Capture the cell that displays the provided text and extract its [X, Y] central coordinate. 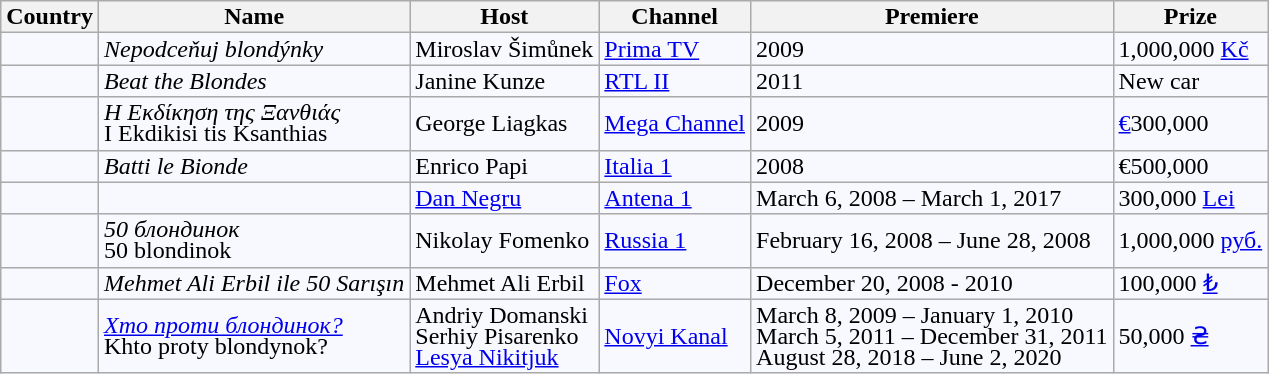
Novyi Kanal [675, 336]
Nikolay Fomenko [504, 240]
Andriy Domanski Serhiy Pisarenko Lesya Nikitjuk [504, 336]
Dan Negru [504, 198]
50 блондинок50 blondinok [254, 240]
Fox [675, 283]
Miroslav Šimůnek [504, 49]
€500,000 [1190, 166]
Nepodceňuj blondýnky [254, 49]
Antena 1 [675, 198]
Russia 1 [675, 240]
€300,000 [1190, 124]
RTL II [675, 81]
Janine Kunze [504, 81]
2011 [932, 81]
Mehmet Ali Erbil ile 50 Sarışın [254, 283]
George Liagkas [504, 124]
2008 [932, 166]
50,000 ₴ [1190, 336]
Beat the Blondes [254, 81]
Name [254, 17]
Хто проти блондинок?Khto proty blondynok? [254, 336]
Premiere [932, 17]
100,000 ₺ [1190, 283]
Η Εκδίκηση της ΞανθιάςI Ekdikisi tis Ksanthias [254, 124]
March 8, 2009 – January 1, 2010March 5, 2011 – December 31, 2011August 28, 2018 – June 2, 2020 [932, 336]
Channel [675, 17]
Enrico Papi [504, 166]
Host [504, 17]
December 20, 2008 - 2010 [932, 283]
Country [50, 17]
Batti le Bionde [254, 166]
1,000,000 Kč [1190, 49]
Mega Channel [675, 124]
February 16, 2008 – June 28, 2008 [932, 240]
1,000,000 руб. [1190, 240]
Prize [1190, 17]
Italia 1 [675, 166]
Mehmet Ali Erbil [504, 283]
Prima TV [675, 49]
March 6, 2008 – March 1, 2017 [932, 198]
300,000 Lei [1190, 198]
New car [1190, 81]
